Locate the cell with the specified text and output its [x, y] center coordinate. 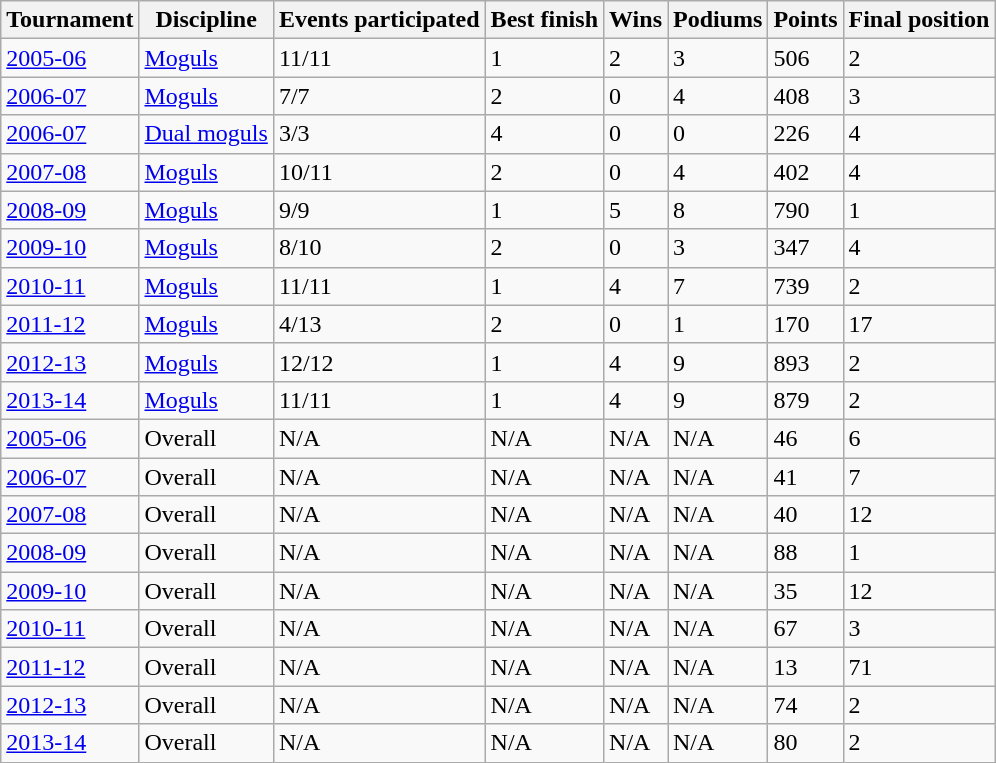
10/11 [379, 172]
Dual moguls [206, 134]
71 [919, 667]
41 [806, 477]
80 [806, 743]
Discipline [206, 20]
46 [806, 438]
67 [806, 629]
Wins [636, 20]
893 [806, 362]
408 [806, 96]
Points [806, 20]
5 [636, 210]
8/10 [379, 248]
790 [806, 210]
Podiums [718, 20]
17 [919, 324]
88 [806, 553]
347 [806, 248]
Events participated [379, 20]
35 [806, 591]
402 [806, 172]
12/12 [379, 362]
4/13 [379, 324]
226 [806, 134]
739 [806, 286]
3/3 [379, 134]
40 [806, 515]
Final position [919, 20]
170 [806, 324]
13 [806, 667]
8 [718, 210]
879 [806, 400]
506 [806, 58]
6 [919, 438]
7/7 [379, 96]
9/9 [379, 210]
Tournament [70, 20]
Best finish [544, 20]
74 [806, 705]
